Identify which cell holds the provided text, then report its [x, y] central coordinate. 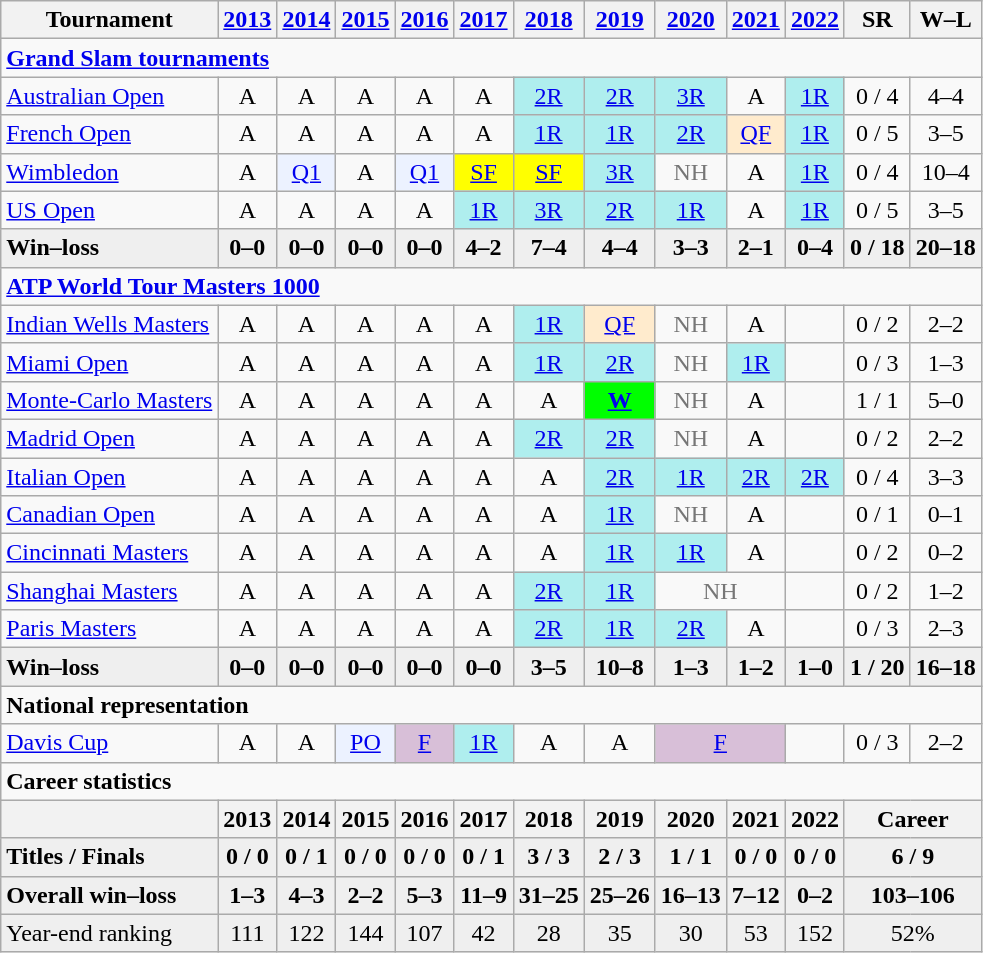
PO [366, 743]
2 / 3 [620, 857]
52% [912, 933]
7–4 [548, 248]
Titles / Finals [110, 857]
6 / 9 [912, 857]
Shanghai Masters [110, 591]
0–1 [946, 515]
4–3 [306, 895]
1–0 [814, 667]
Overall win–loss [110, 895]
Tournament [110, 20]
10–8 [620, 667]
Indian Wells Masters [110, 324]
1 / 20 [877, 667]
Davis Cup [110, 743]
5–3 [424, 895]
53 [756, 933]
16–13 [690, 895]
42 [484, 933]
3 / 3 [548, 857]
2–3 [946, 629]
4–2 [484, 248]
16–18 [946, 667]
Career statistics [491, 781]
US Open [110, 210]
Australian Open [110, 96]
Monte-Carlo Masters [110, 400]
7–12 [756, 895]
25–26 [620, 895]
National representation [491, 705]
31–25 [548, 895]
111 [248, 933]
103–106 [912, 895]
Paris Masters [110, 629]
107 [424, 933]
Career [912, 819]
Canadian Open [110, 515]
11–9 [484, 895]
W–L [946, 20]
Italian Open [110, 477]
2–1 [756, 248]
30 [690, 933]
0–4 [814, 248]
French Open [110, 134]
Grand Slam tournaments [491, 58]
28 [548, 933]
122 [306, 933]
5–0 [946, 400]
35 [620, 933]
Cincinnati Masters [110, 553]
Year-end ranking [110, 933]
144 [366, 933]
Miami Open [110, 362]
Wimbledon [110, 172]
20–18 [946, 248]
Madrid Open [110, 438]
ATP World Tour Masters 1000 [491, 286]
SR [877, 20]
W [620, 400]
0 / 18 [877, 248]
10–4 [946, 172]
152 [814, 933]
